Locate the cell with the specified text and output its [x, y] center coordinate. 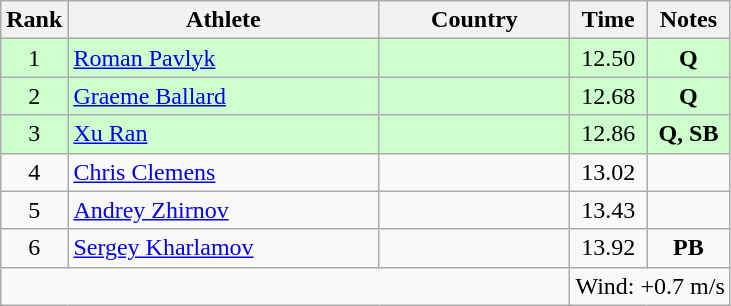
Chris Clemens [224, 172]
PB [689, 248]
13.92 [608, 248]
Andrey Zhirnov [224, 210]
Graeme Ballard [224, 96]
13.02 [608, 172]
Xu Ran [224, 134]
Notes [689, 20]
Sergey Kharlamov [224, 248]
Q, SB [689, 134]
12.68 [608, 96]
Wind: +0.7 m/s [650, 286]
4 [34, 172]
1 [34, 58]
6 [34, 248]
Time [608, 20]
2 [34, 96]
Roman Pavlyk [224, 58]
5 [34, 210]
Athlete [224, 20]
3 [34, 134]
Rank [34, 20]
12.86 [608, 134]
13.43 [608, 210]
Country [474, 20]
12.50 [608, 58]
